From the cell containing the given text, extract its center point as (X, Y) coordinate. 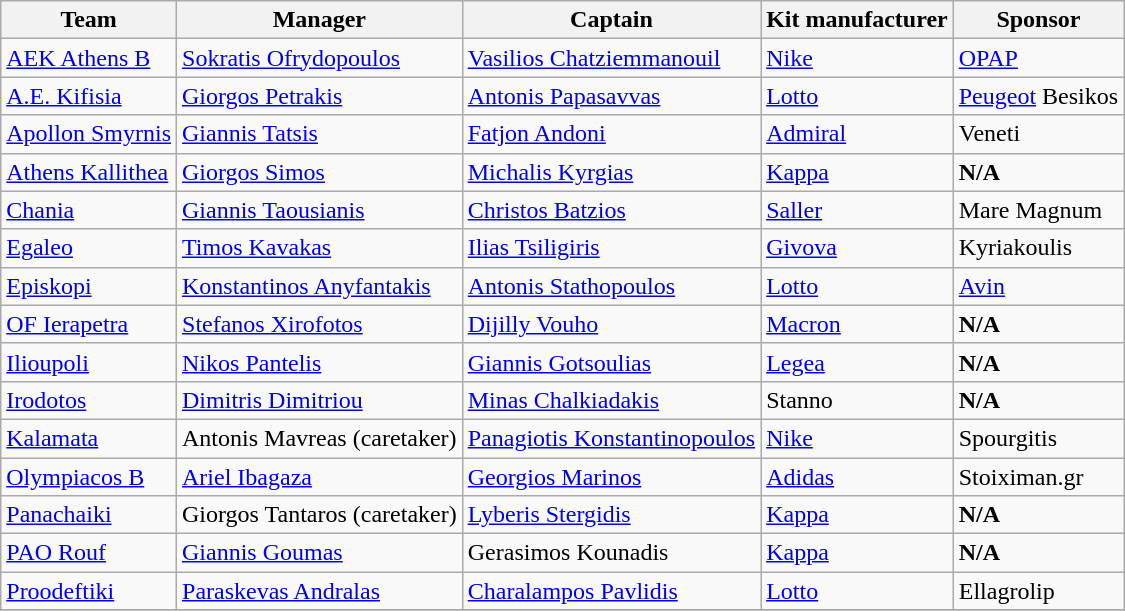
Nikos Pantelis (320, 362)
Ariel Ibagaza (320, 477)
Saller (858, 210)
Ilioupoli (89, 362)
Kalamata (89, 438)
Kit manufacturer (858, 20)
Irodotos (89, 400)
Egaleo (89, 248)
Antonis Stathopoulos (611, 286)
OF Ierapetra (89, 324)
Charalampos Pavlidis (611, 591)
Mare Magnum (1038, 210)
Macron (858, 324)
Dimitris Dimitriou (320, 400)
Veneti (1038, 134)
Fatjon Andoni (611, 134)
Givova (858, 248)
Admiral (858, 134)
Sponsor (1038, 20)
Stoiximan.gr (1038, 477)
Stefanos Xirofotos (320, 324)
Ilias Tsiligiris (611, 248)
Georgios Marinos (611, 477)
Lyberis Stergidis (611, 515)
Stanno (858, 400)
OPAP (1038, 58)
Proodeftiki (89, 591)
Legea (858, 362)
Dijilly Vouho (611, 324)
Sokratis Ofrydopoulos (320, 58)
PAO Rouf (89, 553)
Gerasimos Kounadis (611, 553)
Timos Kavakas (320, 248)
Apollon Smyrnis (89, 134)
Antonis Papasavvas (611, 96)
Captain (611, 20)
A.E. Kifisia (89, 96)
Paraskevas Andralas (320, 591)
Giannis Taousianis (320, 210)
Michalis Kyrgias (611, 172)
Christos Batzios (611, 210)
Athens Kallithea (89, 172)
Vasilios Chatziemmanouil (611, 58)
Kyriakoulis (1038, 248)
Peugeot Besikos (1038, 96)
Panagiotis Konstantinopoulos (611, 438)
Adidas (858, 477)
Antonis Mavreas (caretaker) (320, 438)
Panachaiki (89, 515)
Giorgos Petrakis (320, 96)
Ellagrolip (1038, 591)
Team (89, 20)
Chania (89, 210)
Spourgitis (1038, 438)
Giannis Goumas (320, 553)
Giannis Gotsoulias (611, 362)
Minas Chalkiadakis (611, 400)
Konstantinos Anyfantakis (320, 286)
Olympiacos B (89, 477)
Giorgos Tantaros (caretaker) (320, 515)
Giannis Tatsis (320, 134)
Manager (320, 20)
Avin (1038, 286)
AEK Athens B (89, 58)
Giorgos Simos (320, 172)
Episkopi (89, 286)
